Determine the [x, y] coordinate at the center of the cell enclosing the given text.  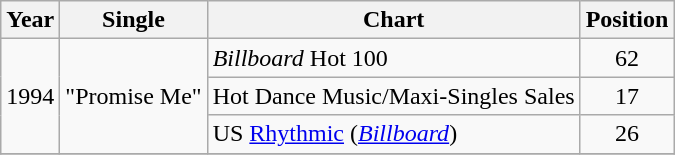
62 [627, 58]
1994 [30, 96]
Single [134, 20]
17 [627, 96]
US Rhythmic (Billboard) [394, 134]
Chart [394, 20]
Hot Dance Music/Maxi-Singles Sales [394, 96]
Year [30, 20]
26 [627, 134]
Billboard Hot 100 [394, 58]
Position [627, 20]
"Promise Me" [134, 96]
